Output the [X, Y] coordinate of the center of the cell containing the given text.  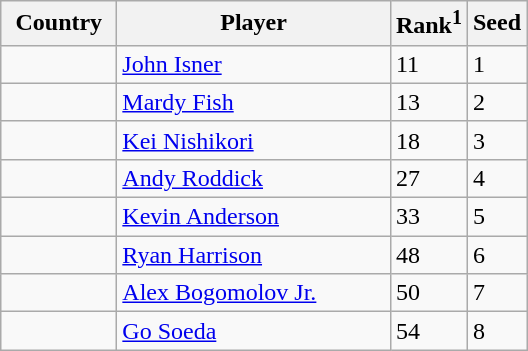
Player [254, 24]
Country [59, 24]
7 [496, 293]
Rank1 [428, 24]
4 [496, 178]
Go Soeda [254, 331]
18 [428, 140]
Kei Nishikori [254, 140]
5 [496, 217]
6 [496, 255]
2 [496, 102]
33 [428, 217]
Kevin Anderson [254, 217]
50 [428, 293]
John Isner [254, 64]
13 [428, 102]
Seed [496, 24]
Alex Bogomolov Jr. [254, 293]
Mardy Fish [254, 102]
1 [496, 64]
54 [428, 331]
27 [428, 178]
Ryan Harrison [254, 255]
Andy Roddick [254, 178]
48 [428, 255]
8 [496, 331]
11 [428, 64]
3 [496, 140]
